Identify which cell holds the provided text, then report its [X, Y] central coordinate. 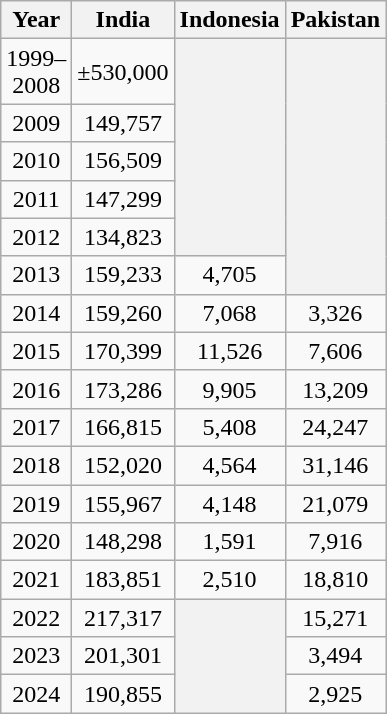
190,855 [123, 694]
2019 [36, 503]
2018 [36, 465]
156,509 [123, 161]
155,967 [123, 503]
2010 [36, 161]
7,606 [335, 351]
11,526 [230, 351]
2013 [36, 275]
7,916 [335, 542]
201,301 [123, 656]
9,905 [230, 389]
31,146 [335, 465]
4,564 [230, 465]
2020 [36, 542]
166,815 [123, 427]
5,408 [230, 427]
2023 [36, 656]
Indonesia [230, 20]
2009 [36, 123]
2015 [36, 351]
2011 [36, 199]
2012 [36, 237]
149,757 [123, 123]
2016 [36, 389]
7,068 [230, 313]
13,209 [335, 389]
159,233 [123, 275]
148,298 [123, 542]
2,510 [230, 580]
1999–2008 [36, 72]
173,286 [123, 389]
Year [36, 20]
2022 [36, 618]
2017 [36, 427]
170,399 [123, 351]
2021 [36, 580]
15,271 [335, 618]
India [123, 20]
152,020 [123, 465]
2,925 [335, 694]
2014 [36, 313]
134,823 [123, 237]
21,079 [335, 503]
Pakistan [335, 20]
3,326 [335, 313]
24,247 [335, 427]
1,591 [230, 542]
4,148 [230, 503]
159,260 [123, 313]
183,851 [123, 580]
2024 [36, 694]
±530,000 [123, 72]
217,317 [123, 618]
4,705 [230, 275]
18,810 [335, 580]
147,299 [123, 199]
3,494 [335, 656]
